Determine the [X, Y] coordinate at the center of the cell enclosing the given text.  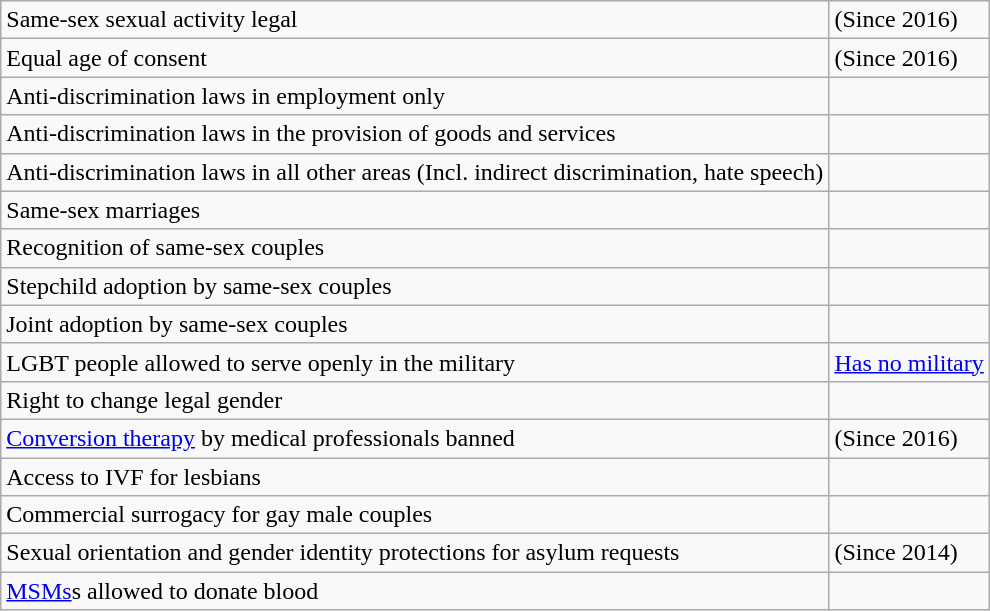
Right to change legal gender [415, 400]
Conversion therapy by medical professionals banned [415, 438]
Joint adoption by same-sex couples [415, 324]
Anti-discrimination laws in all other areas (Incl. indirect discrimination, hate speech) [415, 172]
Stepchild adoption by same-sex couples [415, 286]
Anti-discrimination laws in the provision of goods and services [415, 134]
Recognition of same-sex couples [415, 248]
Access to IVF for lesbians [415, 477]
Same-sex sexual activity legal [415, 20]
Commercial surrogacy for gay male couples [415, 515]
Anti-discrimination laws in employment only [415, 96]
Sexual orientation and gender identity protections for asylum requests [415, 553]
(Since 2014) [909, 553]
MSMss allowed to donate blood [415, 591]
Has no military [909, 362]
Equal age of consent [415, 58]
LGBT people allowed to serve openly in the military [415, 362]
Same-sex marriages [415, 210]
